Identify which cell holds the provided text, then report its (X, Y) central coordinate. 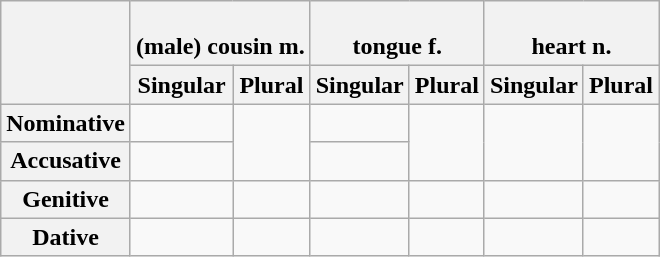
Accusative (66, 161)
Genitive (66, 199)
(male) cousin m. (220, 34)
heart n. (571, 34)
Nominative (66, 123)
tongue f. (397, 34)
Dative (66, 237)
